Detect which cell encompasses the target text, then output its [x, y] center coordinate. 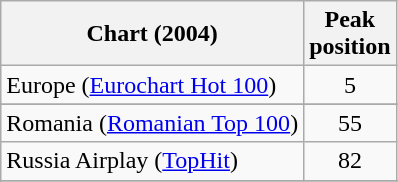
55 [350, 123]
Chart (2004) [152, 34]
Peakposition [350, 34]
Europe (Eurochart Hot 100) [152, 85]
5 [350, 85]
Romania (Romanian Top 100) [152, 123]
Russia Airplay (TopHit) [152, 161]
82 [350, 161]
